Return (x, y) of the center of cell containing provided text 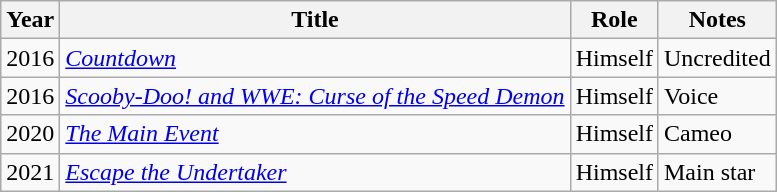
Scooby-Doo! and WWE: Curse of the Speed Demon (315, 96)
Voice (717, 96)
Uncredited (717, 58)
Title (315, 20)
Notes (717, 20)
Cameo (717, 134)
Role (614, 20)
Countdown (315, 58)
2020 (30, 134)
2021 (30, 172)
Year (30, 20)
The Main Event (315, 134)
Escape the Undertaker (315, 172)
Main star (717, 172)
